Output the [x, y] coordinate of the center of the cell containing the given text.  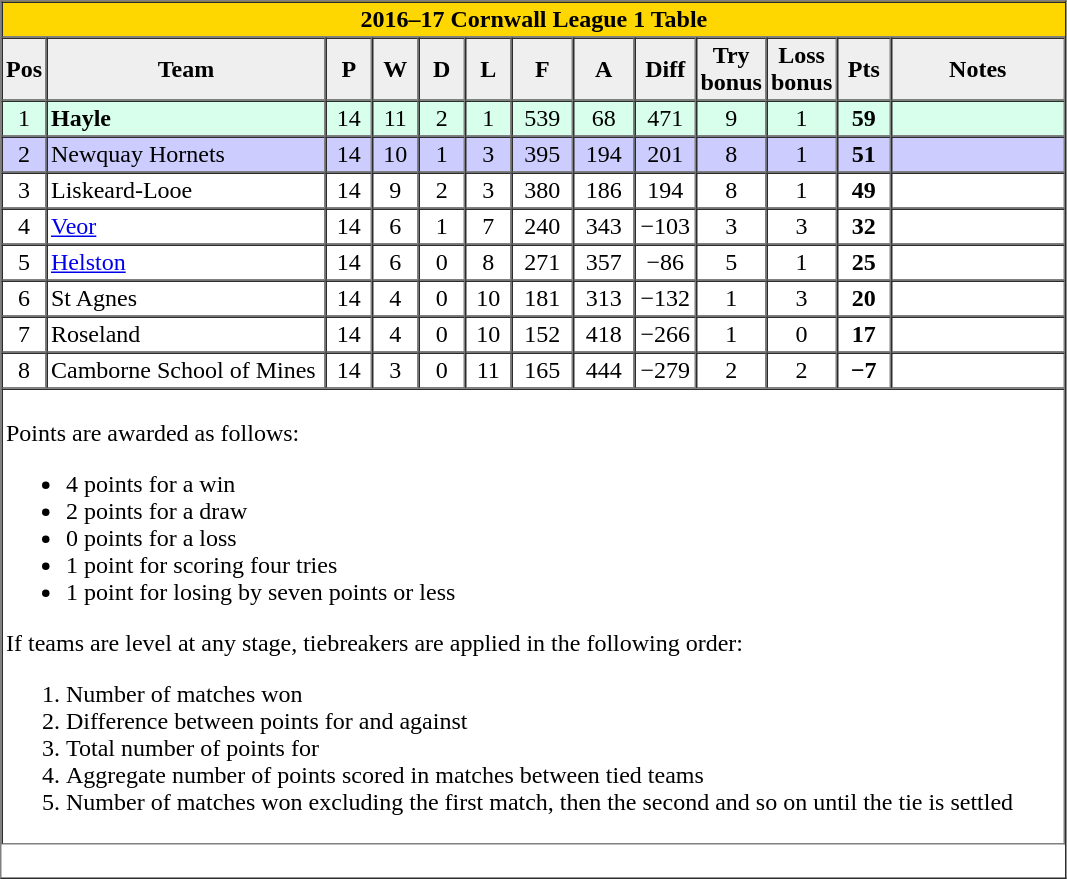
L [488, 70]
−132 [665, 298]
240 [543, 226]
201 [665, 154]
W [395, 70]
−279 [665, 370]
Notes [978, 70]
59 [864, 118]
418 [604, 334]
Roseland [186, 334]
Newquay Hornets [186, 154]
−266 [665, 334]
Helston [186, 262]
25 [864, 262]
Pts [864, 70]
471 [665, 118]
−86 [665, 262]
Loss bonus [801, 70]
51 [864, 154]
539 [543, 118]
444 [604, 370]
−103 [665, 226]
P [349, 70]
152 [543, 334]
Diff [665, 70]
181 [543, 298]
Veor [186, 226]
20 [864, 298]
32 [864, 226]
−7 [864, 370]
Hayle [186, 118]
D [441, 70]
49 [864, 190]
68 [604, 118]
St Agnes [186, 298]
395 [543, 154]
A [604, 70]
Try bonus [731, 70]
17 [864, 334]
Team [186, 70]
380 [543, 190]
313 [604, 298]
2016–17 Cornwall League 1 Table [534, 20]
Camborne School of Mines [186, 370]
F [543, 70]
165 [543, 370]
271 [543, 262]
Liskeard-Looe [186, 190]
Pos [24, 70]
343 [604, 226]
357 [604, 262]
186 [604, 190]
